Find where the given text appears and provide that cell's center as [X, Y] coordinate. 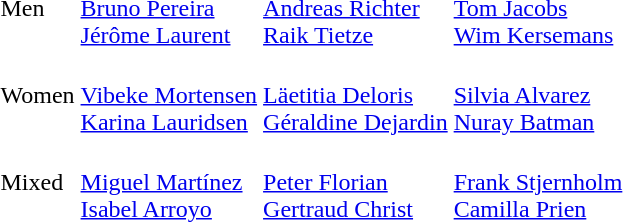
Läetitia DelorisGéraldine Dejardin [356, 95]
Vibeke MortensenKarina Lauridsen [169, 95]
